Identify which cell holds the provided text, then report its (X, Y) central coordinate. 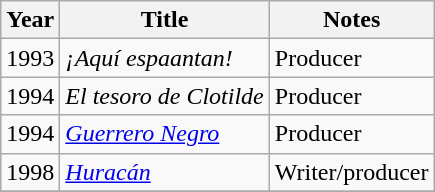
1998 (30, 172)
Notes (352, 20)
Huracán (164, 172)
1993 (30, 58)
Year (30, 20)
Title (164, 20)
El tesoro de Clotilde (164, 96)
¡Aquí espaantan! (164, 58)
Guerrero Negro (164, 134)
Writer/producer (352, 172)
